Provide the [X, Y] coordinate of the cell's center where the given text is located.  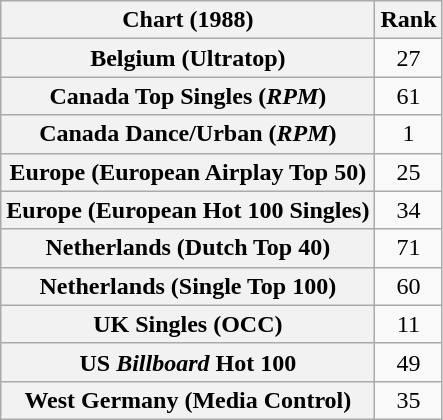
25 [408, 172]
27 [408, 58]
61 [408, 96]
Netherlands (Dutch Top 40) [188, 248]
34 [408, 210]
49 [408, 362]
Belgium (Ultratop) [188, 58]
35 [408, 400]
Canada Top Singles (RPM) [188, 96]
Canada Dance/Urban (RPM) [188, 134]
1 [408, 134]
Europe (European Airplay Top 50) [188, 172]
60 [408, 286]
Europe (European Hot 100 Singles) [188, 210]
Chart (1988) [188, 20]
Netherlands (Single Top 100) [188, 286]
West Germany (Media Control) [188, 400]
Rank [408, 20]
US Billboard Hot 100 [188, 362]
UK Singles (OCC) [188, 324]
71 [408, 248]
11 [408, 324]
